Extract the (x, y) coordinate from the center of the cell holding the provided text.  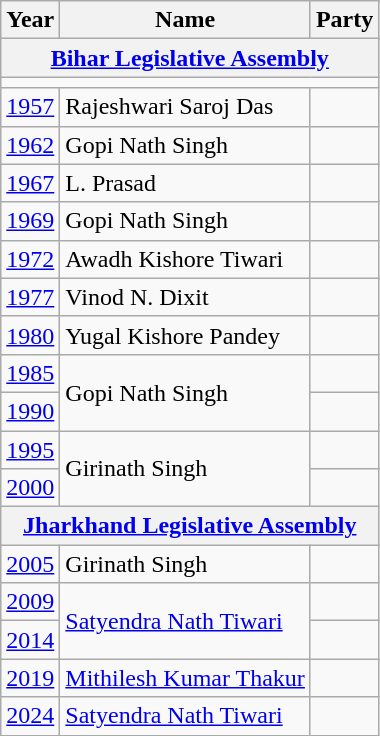
2000 (30, 488)
Mithilesh Kumar Thakur (186, 678)
Yugal Kishore Pandey (186, 335)
2014 (30, 640)
2024 (30, 716)
1969 (30, 221)
1977 (30, 297)
Awadh Kishore Tiwari (186, 259)
1995 (30, 449)
Name (186, 20)
1967 (30, 183)
Year (30, 20)
1990 (30, 411)
Bihar Legislative Assembly (190, 58)
2009 (30, 602)
1957 (30, 107)
2019 (30, 678)
Vinod N. Dixit (186, 297)
1980 (30, 335)
1985 (30, 373)
2005 (30, 564)
Jharkhand Legislative Assembly (190, 526)
L. Prasad (186, 183)
1962 (30, 145)
Party (344, 20)
1972 (30, 259)
Rajeshwari Saroj Das (186, 107)
